Return the (x, y) coordinate for the center point of the cell that contains the specified text.  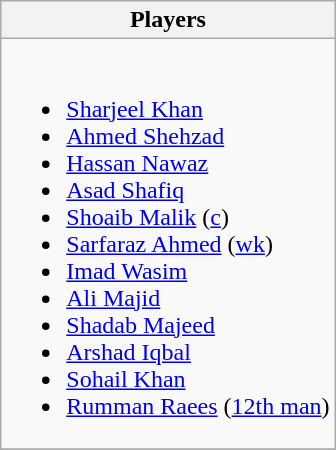
Players (168, 20)
